Detect which cell encompasses the target text, then output its [x, y] center coordinate. 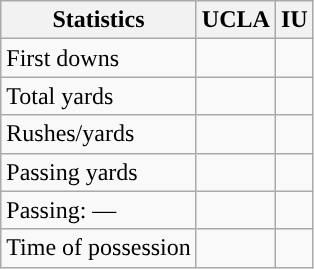
First downs [99, 58]
Total yards [99, 96]
UCLA [236, 20]
Passing yards [99, 172]
Statistics [99, 20]
Time of possession [99, 248]
IU [294, 20]
Passing: –– [99, 210]
Rushes/yards [99, 134]
